Extract the [X, Y] coordinate from the center of the cell holding the provided text.  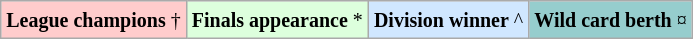
Wild card berth ¤ [610, 20]
Division winner ^ [448, 20]
League champions † [94, 20]
Finals appearance * [277, 20]
